Determine the (x, y) coordinate at the center of the cell enclosing the given text.  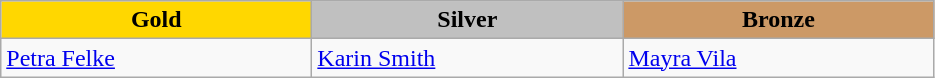
Gold (156, 20)
Petra Felke (156, 58)
Mayra Vila (778, 58)
Silver (468, 20)
Bronze (778, 20)
Karin Smith (468, 58)
